Return (x, y) of the center of cell containing provided text 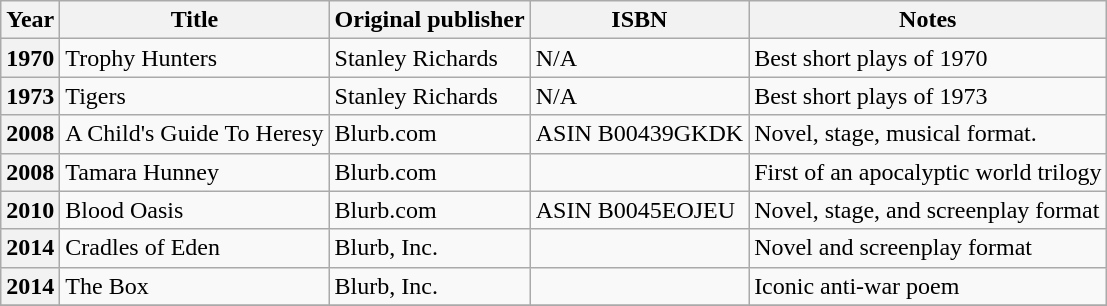
A Child's Guide To Heresy (194, 134)
The Box (194, 286)
ASIN B0045EOJEU (639, 210)
Iconic anti-war poem (928, 286)
First of an apocalyptic world trilogy (928, 172)
Title (194, 20)
Cradles of Eden (194, 248)
Novel, stage, and screenplay format (928, 210)
Blood Oasis (194, 210)
ISBN (639, 20)
Trophy Hunters (194, 58)
2010 (30, 210)
Tigers (194, 96)
Best short plays of 1973 (928, 96)
Notes (928, 20)
Best short plays of 1970 (928, 58)
Year (30, 20)
ASIN B00439GKDK (639, 134)
Novel and screenplay format (928, 248)
Novel, stage, musical format. (928, 134)
1973 (30, 96)
Original publisher (430, 20)
1970 (30, 58)
Tamara Hunney (194, 172)
